Locate the cell with the specified text and output its [X, Y] center coordinate. 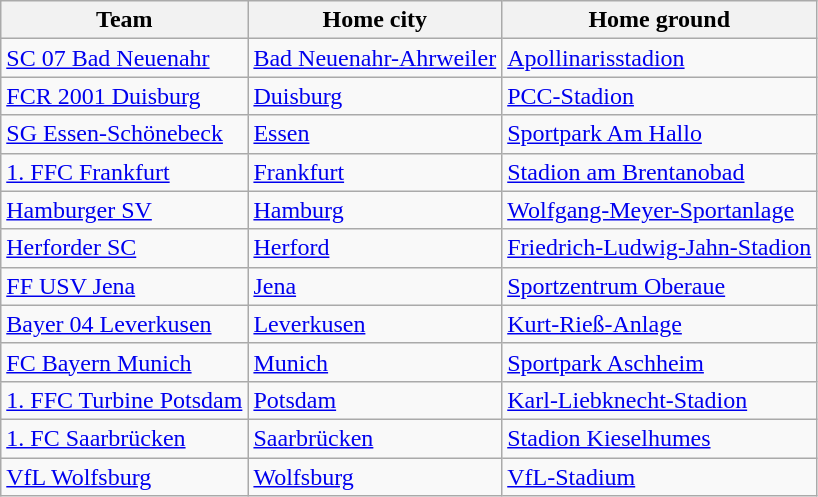
1. FFC Turbine Potsdam [124, 400]
Potsdam [375, 400]
Jena [375, 286]
FF USV Jena [124, 286]
SC 07 Bad Neuenahr [124, 58]
SG Essen-Schönebeck [124, 134]
VfL Wolfsburg [124, 477]
Stadion am Brentanobad [660, 172]
Bad Neuenahr-Ahrweiler [375, 58]
Wolfsburg [375, 477]
1. FC Saarbrücken [124, 438]
1. FFC Frankfurt [124, 172]
Herforder SC [124, 248]
Stadion Kieselhumes [660, 438]
Kurt-Rieß-Anlage [660, 324]
Frankfurt [375, 172]
FCR 2001 Duisburg [124, 96]
Sportpark Am Hallo [660, 134]
Duisburg [375, 96]
Team [124, 20]
Home city [375, 20]
Wolfgang-Meyer-Sportanlage [660, 210]
Sportpark Aschheim [660, 362]
Leverkusen [375, 324]
Essen [375, 134]
Hamburger SV [124, 210]
Herford [375, 248]
Bayer 04 Leverkusen [124, 324]
Apollinarisstadion [660, 58]
Munich [375, 362]
Hamburg [375, 210]
PCC-Stadion [660, 96]
Sportzentrum Oberaue [660, 286]
VfL-Stadium [660, 477]
Home ground [660, 20]
Friedrich-Ludwig-Jahn-Stadion [660, 248]
Saarbrücken [375, 438]
FC Bayern Munich [124, 362]
Karl-Liebknecht-Stadion [660, 400]
